Return (X, Y) of the center of cell containing provided text 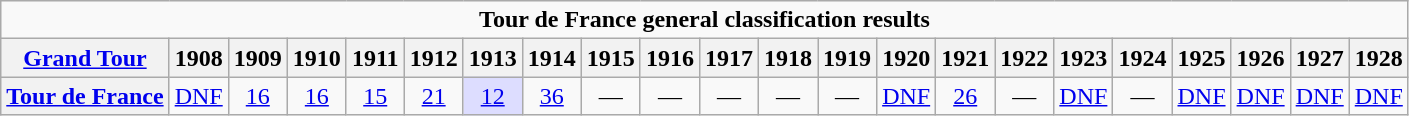
1910 (316, 58)
12 (492, 96)
1919 (848, 58)
1923 (1084, 58)
1909 (258, 58)
21 (434, 96)
1912 (434, 58)
1913 (492, 58)
1928 (1378, 58)
36 (552, 96)
15 (375, 96)
1926 (1260, 58)
1914 (552, 58)
1908 (198, 58)
Grand Tour (85, 58)
1916 (670, 58)
1915 (610, 58)
26 (966, 96)
1918 (788, 58)
Tour de France general classification results (705, 20)
Tour de France (85, 96)
1927 (1320, 58)
1920 (906, 58)
1925 (1202, 58)
1911 (375, 58)
1917 (728, 58)
1922 (1024, 58)
1924 (1142, 58)
1921 (966, 58)
